Return the (x, y) coordinate for the center point of the cell that contains the specified text.  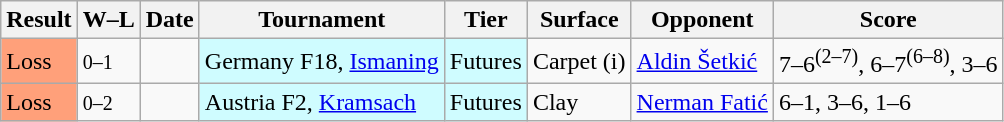
Opponent (702, 20)
Austria F2, Kramsach (322, 102)
W–L (108, 20)
Surface (579, 20)
7–6(2–7), 6–7(6–8), 3–6 (888, 62)
Result (39, 20)
Score (888, 20)
Carpet (i) (579, 62)
6–1, 3–6, 1–6 (888, 102)
0–1 (108, 62)
Germany F18, Ismaning (322, 62)
Aldin Šetkić (702, 62)
Date (170, 20)
Tier (486, 20)
0–2 (108, 102)
Tournament (322, 20)
Clay (579, 102)
Nerman Fatić (702, 102)
